Determine the [x, y] coordinate at the center of the cell enclosing the given text.  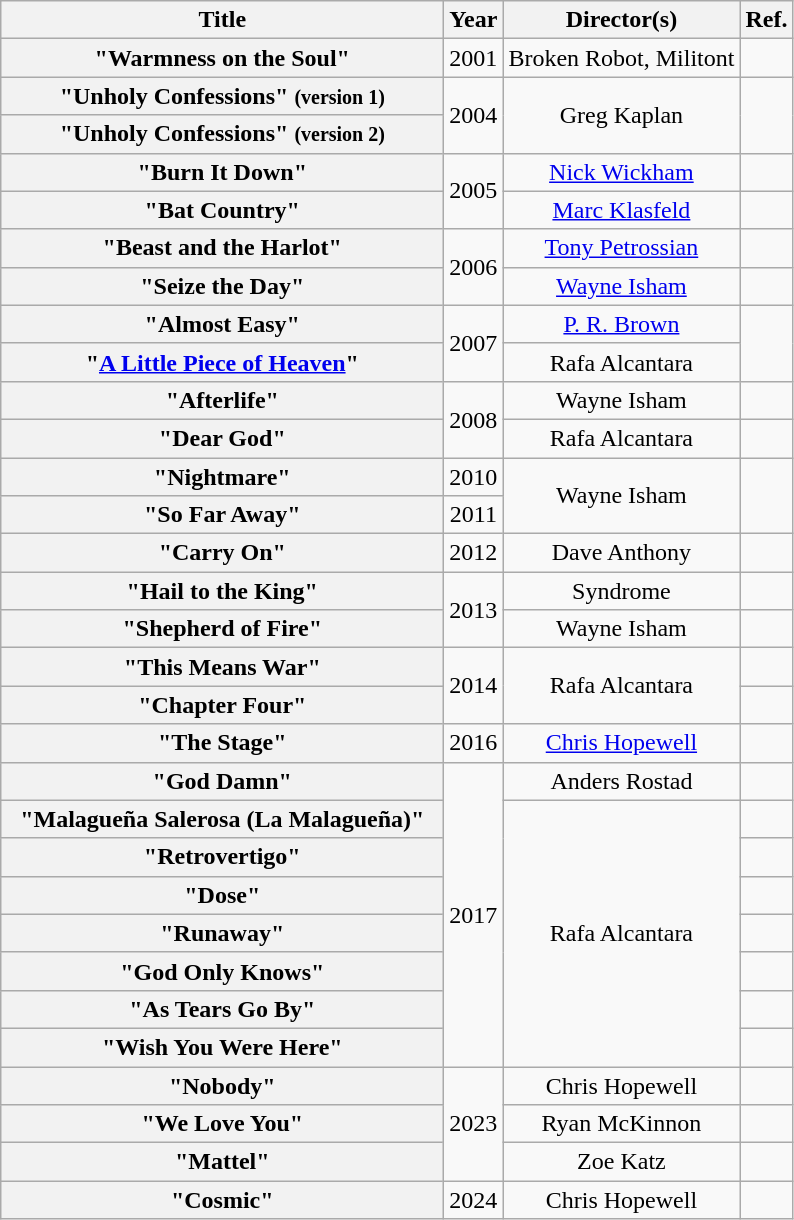
2010 [474, 477]
2011 [474, 515]
2023 [474, 1123]
2008 [474, 419]
Year [474, 20]
"Afterlife" [222, 400]
Tony Petrossian [622, 248]
2006 [474, 267]
P. R. Brown [622, 324]
Anders Rostad [622, 781]
"Chapter Four" [222, 705]
"We Love You" [222, 1124]
"As Tears Go By" [222, 1009]
Ref. [766, 20]
2005 [474, 191]
Ryan McKinnon [622, 1124]
Dave Anthony [622, 553]
"Runaway" [222, 933]
"Unholy Confessions" (version 1) [222, 96]
2007 [474, 343]
"Almost Easy" [222, 324]
"Beast and the Harlot" [222, 248]
2014 [474, 686]
"Malagueña Salerosa (La Malagueña)" [222, 819]
"Nightmare" [222, 477]
"Burn It Down" [222, 172]
"Hail to the King" [222, 591]
"Wish You Were Here" [222, 1047]
2004 [474, 115]
"Dose" [222, 895]
"The Stage" [222, 743]
2016 [474, 743]
"Unholy Confessions" (version 2) [222, 134]
"Cosmic" [222, 1200]
"So Far Away" [222, 515]
Marc Klasfeld [622, 210]
"God Damn" [222, 781]
"Seize the Day" [222, 286]
Nick Wickham [622, 172]
Broken Robot, Militont [622, 58]
"Carry On" [222, 553]
"God Only Knows" [222, 971]
"Shepherd of Fire" [222, 629]
"Dear God" [222, 438]
"Warmness on the Soul" [222, 58]
Greg Kaplan [622, 115]
2012 [474, 553]
Syndrome [622, 591]
Zoe Katz [622, 1162]
2001 [474, 58]
2013 [474, 610]
"Mattel" [222, 1162]
"A Little Piece of Heaven" [222, 362]
Title [222, 20]
"Retrovertigo" [222, 857]
Director(s) [622, 20]
"Nobody" [222, 1085]
"This Means War" [222, 667]
2017 [474, 914]
"Bat Country" [222, 210]
2024 [474, 1200]
